Return the (X, Y) coordinate for the center point of the cell that contains the specified text.  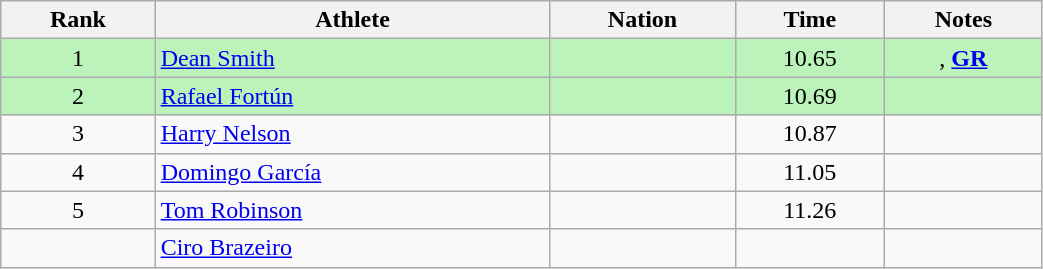
1 (78, 58)
4 (78, 172)
Athlete (352, 20)
5 (78, 210)
Ciro Brazeiro (352, 248)
Dean Smith (352, 58)
10.87 (810, 134)
Time (810, 20)
Harry Nelson (352, 134)
3 (78, 134)
11.05 (810, 172)
Rank (78, 20)
11.26 (810, 210)
Rafael Fortún (352, 96)
, GR (964, 58)
Domingo García (352, 172)
10.69 (810, 96)
Nation (642, 20)
Tom Robinson (352, 210)
10.65 (810, 58)
Notes (964, 20)
2 (78, 96)
